Extract the (x, y) coordinate from the center of the cell holding the provided text.  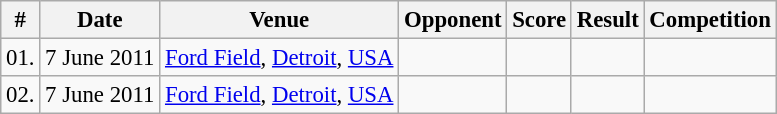
# (20, 20)
Score (540, 20)
Opponent (453, 20)
Competition (710, 20)
Venue (280, 20)
Date (100, 20)
Result (608, 20)
02. (20, 95)
01. (20, 58)
